Pinpoint the cell where the given text exists, returning its [x, y] midpoint coordinate. 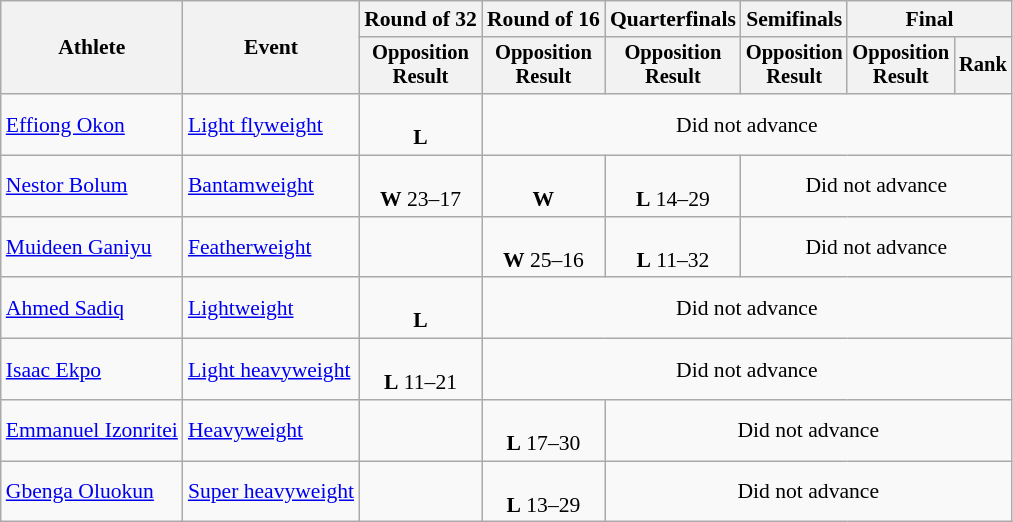
W 23–17 [420, 186]
W [544, 186]
Gbenga Oluokun [92, 492]
Emmanuel Izonritei [92, 430]
Semifinals [794, 19]
Quarterfinals [673, 19]
Super heavyweight [271, 492]
Final [929, 19]
Muideen Ganiyu [92, 248]
L 17–30 [544, 430]
Round of 16 [544, 19]
Light heavyweight [271, 370]
L 14–29 [673, 186]
Effiong Okon [92, 124]
Featherweight [271, 248]
L 13–29 [544, 492]
Light flyweight [271, 124]
Nestor Bolum [92, 186]
Event [271, 48]
Bantamweight [271, 186]
L 11–32 [673, 248]
Round of 32 [420, 19]
W 25–16 [544, 248]
Lightweight [271, 308]
Heavyweight [271, 430]
Athlete [92, 48]
Rank [983, 66]
Isaac Ekpo [92, 370]
L 11–21 [420, 370]
Ahmed Sadiq [92, 308]
